Extract the (X, Y) coordinate from the center of the cell holding the provided text.  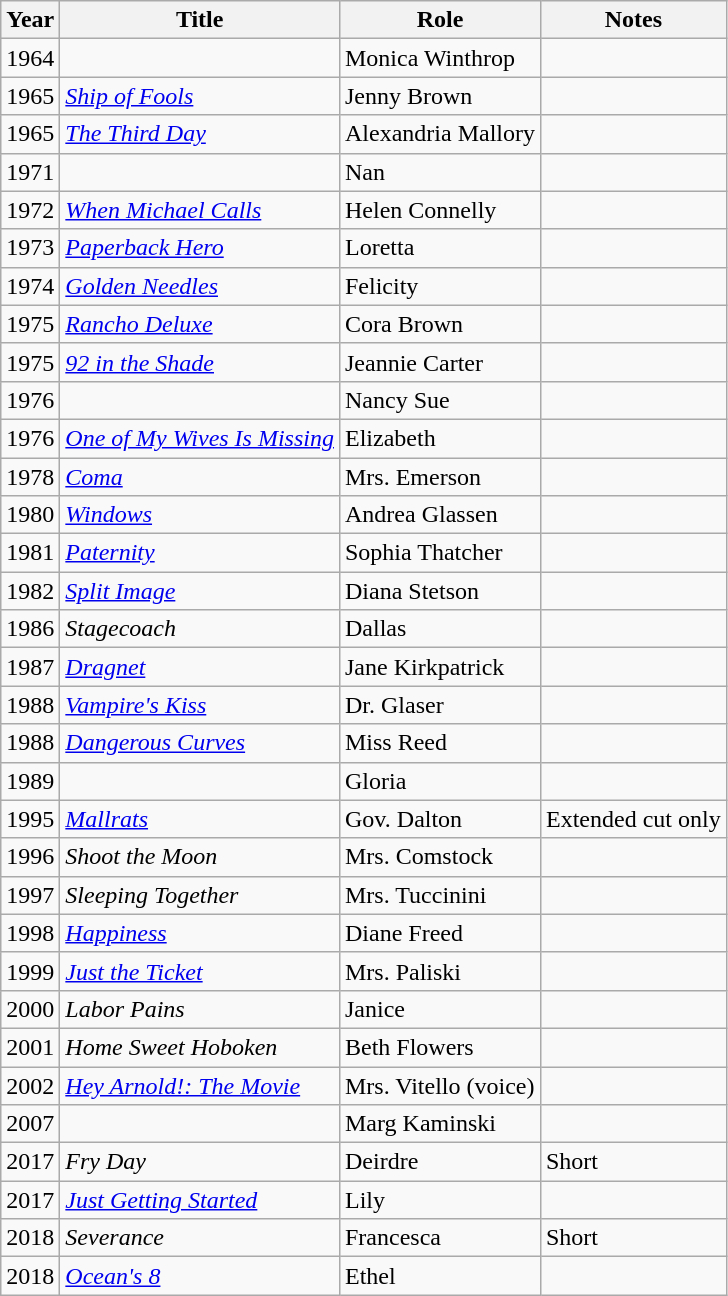
Severance (200, 1238)
Dallas (440, 629)
1998 (30, 933)
Mallrats (200, 819)
1999 (30, 971)
Alexandria Mallory (440, 134)
Gloria (440, 781)
Diane Freed (440, 933)
1973 (30, 248)
Elizabeth (440, 438)
Francesca (440, 1238)
1989 (30, 781)
Hey Arnold!: The Movie (200, 1085)
Happiness (200, 933)
Just the Ticket (200, 971)
Year (30, 20)
1980 (30, 515)
Ocean's 8 (200, 1276)
1997 (30, 895)
Coma (200, 477)
Ethel (440, 1276)
Nancy Sue (440, 400)
Deirdre (440, 1162)
92 in the Shade (200, 362)
Mrs. Tuccinini (440, 895)
Mrs. Vitello (voice) (440, 1085)
2000 (30, 1009)
Shoot the Moon (200, 857)
Windows (200, 515)
1972 (30, 210)
1995 (30, 819)
2007 (30, 1124)
Home Sweet Hoboken (200, 1047)
Cora Brown (440, 324)
Dr. Glaser (440, 705)
Golden Needles (200, 286)
Ship of Fools (200, 96)
One of My Wives Is Missing (200, 438)
Paternity (200, 553)
Extended cut only (633, 819)
Rancho Deluxe (200, 324)
Andrea Glassen (440, 515)
Jeannie Carter (440, 362)
Title (200, 20)
1971 (30, 172)
The Third Day (200, 134)
1964 (30, 58)
Mrs. Emerson (440, 477)
Role (440, 20)
Paperback Hero (200, 248)
Just Getting Started (200, 1200)
Beth Flowers (440, 1047)
Vampire's Kiss (200, 705)
Labor Pains (200, 1009)
Stagecoach (200, 629)
Helen Connelly (440, 210)
Mrs. Comstock (440, 857)
Mrs. Paliski (440, 971)
Dangerous Curves (200, 743)
1982 (30, 591)
Fry Day (200, 1162)
1986 (30, 629)
Diana Stetson (440, 591)
1996 (30, 857)
Felicity (440, 286)
Loretta (440, 248)
Sleeping Together (200, 895)
2001 (30, 1047)
Monica Winthrop (440, 58)
1981 (30, 553)
Miss Reed (440, 743)
Nan (440, 172)
2002 (30, 1085)
1987 (30, 667)
Jenny Brown (440, 96)
Sophia Thatcher (440, 553)
Notes (633, 20)
Lily (440, 1200)
Split Image (200, 591)
Janice (440, 1009)
1978 (30, 477)
When Michael Calls (200, 210)
1974 (30, 286)
Jane Kirkpatrick (440, 667)
Dragnet (200, 667)
Gov. Dalton (440, 819)
Marg Kaminski (440, 1124)
